Scan for the cell matching the given text and deliver its (x, y) coordinate at center. 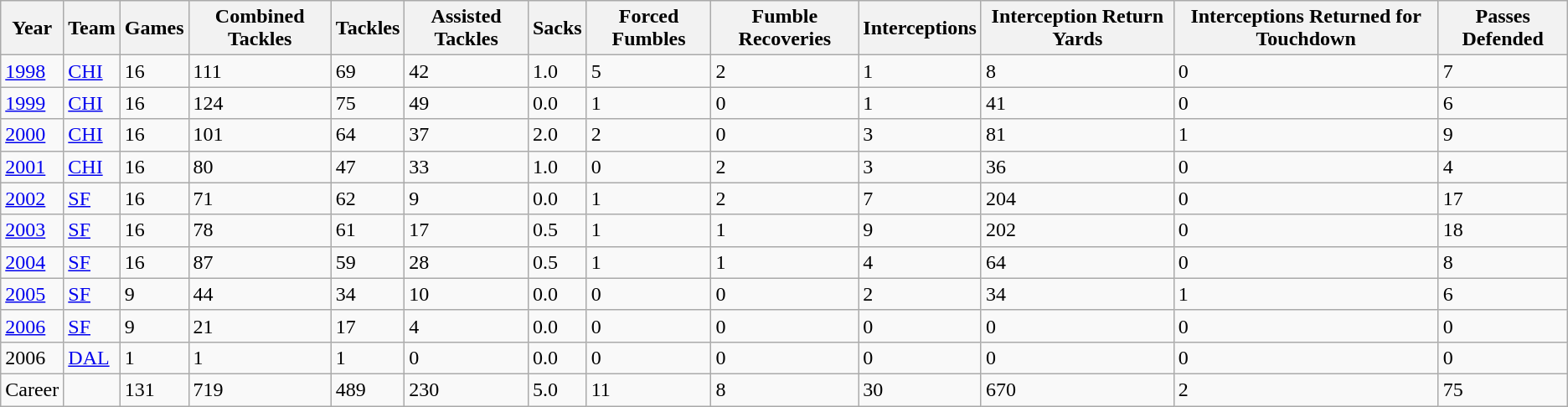
18 (1503, 230)
Combined Tackles (260, 28)
2004 (32, 262)
71 (260, 198)
Tackles (368, 28)
111 (260, 71)
2003 (32, 230)
47 (368, 167)
101 (260, 135)
131 (154, 389)
Interceptions Returned for Touchdown (1306, 28)
78 (260, 230)
2.0 (557, 135)
202 (1077, 230)
11 (648, 389)
230 (467, 389)
87 (260, 262)
21 (260, 326)
62 (368, 198)
44 (260, 294)
Forced Fumbles (648, 28)
41 (1077, 103)
42 (467, 71)
Interception Return Yards (1077, 28)
36 (1077, 167)
489 (368, 389)
28 (467, 262)
Sacks (557, 28)
5.0 (557, 389)
2001 (32, 167)
10 (467, 294)
Games (154, 28)
Team (92, 28)
2000 (32, 135)
1999 (32, 103)
Career (32, 389)
59 (368, 262)
Interceptions (920, 28)
Year (32, 28)
81 (1077, 135)
5 (648, 71)
30 (920, 389)
2005 (32, 294)
37 (467, 135)
1998 (32, 71)
2002 (32, 198)
Fumble Recoveries (785, 28)
DAL (92, 358)
124 (260, 103)
719 (260, 389)
80 (260, 167)
69 (368, 71)
49 (467, 103)
670 (1077, 389)
61 (368, 230)
Assisted Tackles (467, 28)
33 (467, 167)
204 (1077, 198)
Passes Defended (1503, 28)
